Identify which cell holds the provided text, then report its [x, y] central coordinate. 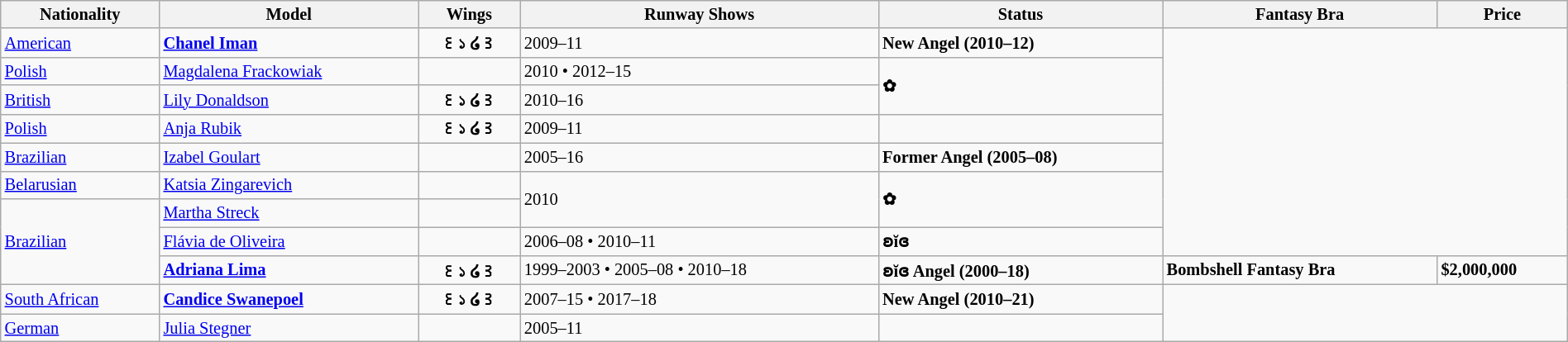
Wings [470, 14]
ʚĭɞ Angel (2000–18) [1021, 269]
2010 • 2012–15 [700, 71]
Izabel Goulart [289, 157]
Runway Shows [700, 14]
Nationality [80, 14]
Lily Donaldson [289, 99]
Status [1021, 14]
British [80, 99]
$2,000,000 [1503, 269]
2005–16 [700, 157]
South African [80, 299]
Fantasy Bra [1300, 14]
Belarusian [80, 185]
Candice Swanepoel [289, 299]
German [80, 328]
Martha Streck [289, 212]
New Angel (2010–12) [1021, 43]
2007–15 • 2017–18 [700, 299]
Katsia Zingarevich [289, 185]
Bombshell Fantasy Bra [1300, 269]
2010–16 [700, 99]
New Angel (2010–21) [1021, 299]
2010 [700, 198]
Anja Rubik [289, 129]
2006–08 • 2010–11 [700, 241]
Model [289, 14]
ʚĭɞ [1021, 241]
2005–11 [700, 328]
Former Angel (2005–08) [1021, 157]
Price [1503, 14]
Flávia de Oliveira [289, 241]
1999–2003 • 2005–08 • 2010–18 [700, 269]
Adriana Lima [289, 269]
Chanel Iman [289, 43]
Magdalena Frackowiak [289, 71]
American [80, 43]
Julia Stegner [289, 328]
